Scan for the cell matching the given text and deliver its [X, Y] coordinate at center. 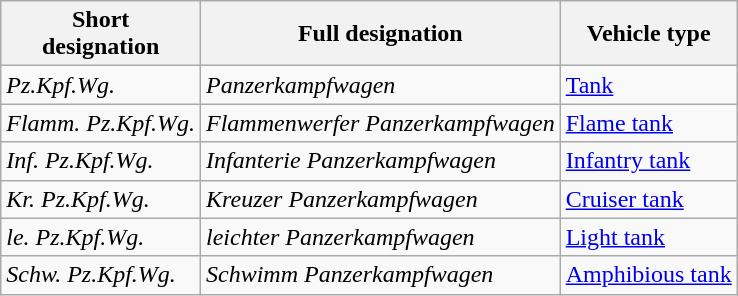
leichter Panzerkampfwagen [380, 237]
Vehicle type [648, 34]
Infantry tank [648, 161]
Full designation [380, 34]
Flame tank [648, 123]
Pz.Kpf.Wg. [101, 85]
Flammenwerfer Panzerkampfwagen [380, 123]
Tank [648, 85]
Flamm. Pz.Kpf.Wg. [101, 123]
Kr. Pz.Kpf.Wg. [101, 199]
Cruiser tank [648, 199]
Schwimm Panzerkampfwagen [380, 275]
Light tank [648, 237]
Shortdesignation [101, 34]
le. Pz.Kpf.Wg. [101, 237]
Amphibious tank [648, 275]
Kreuzer Panzerkampfwagen [380, 199]
Infanterie Panzerkampfwagen [380, 161]
Inf. Pz.Kpf.Wg. [101, 161]
Schw. Pz.Kpf.Wg. [101, 275]
Panzerkampfwagen [380, 85]
